Find where the given text appears and provide that cell's center as (x, y) coordinate. 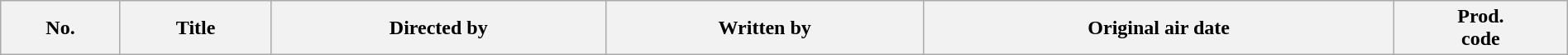
Written by (765, 28)
Prod.code (1481, 28)
Title (195, 28)
Directed by (438, 28)
No. (61, 28)
Original air date (1159, 28)
